Capture the cell that displays the provided text and extract its [x, y] central coordinate. 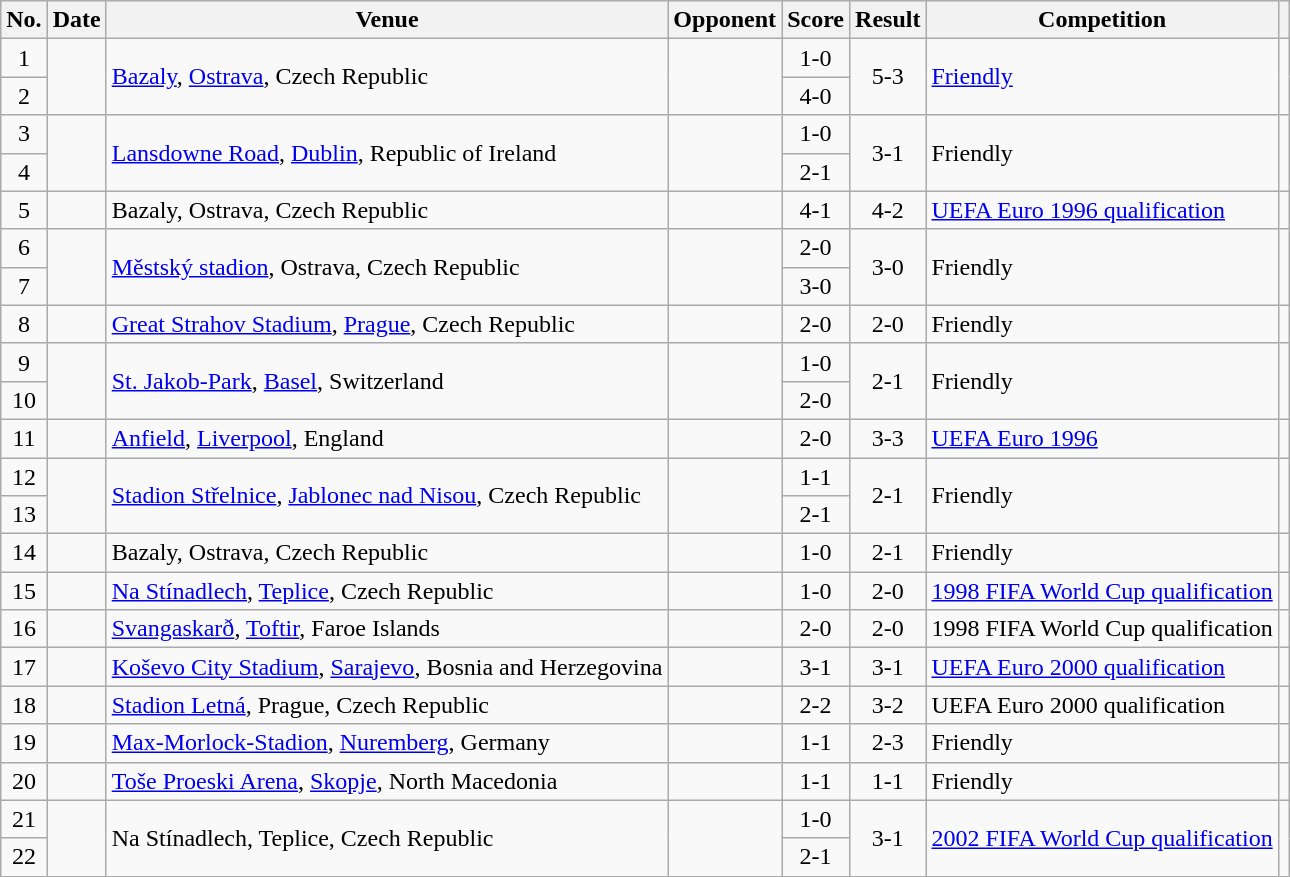
1 [24, 58]
4-1 [816, 210]
3-2 [888, 705]
Anfield, Liverpool, England [387, 438]
4 [24, 172]
17 [24, 667]
Městský stadion, Ostrava, Czech Republic [387, 267]
Score [816, 20]
Great Strahov Stadium, Prague, Czech Republic [387, 324]
6 [24, 248]
Max-Morlock-Stadion, Nuremberg, Germany [387, 743]
Venue [387, 20]
11 [24, 438]
UEFA Euro 1996 qualification [1102, 210]
19 [24, 743]
18 [24, 705]
4-2 [888, 210]
13 [24, 515]
St. Jakob-Park, Basel, Switzerland [387, 381]
12 [24, 477]
15 [24, 591]
21 [24, 819]
20 [24, 781]
Result [888, 20]
3-3 [888, 438]
22 [24, 857]
5 [24, 210]
2-3 [888, 743]
3 [24, 134]
Koševo City Stadium, Sarajevo, Bosnia and Herzegovina [387, 667]
Lansdowne Road, Dublin, Republic of Ireland [387, 153]
2002 FIFA World Cup qualification [1102, 838]
Stadion Střelnice, Jablonec nad Nisou, Czech Republic [387, 496]
2-2 [816, 705]
9 [24, 362]
Date [76, 20]
No. [24, 20]
Opponent [725, 20]
2 [24, 96]
16 [24, 629]
10 [24, 400]
Toše Proeski Arena, Skopje, North Macedonia [387, 781]
8 [24, 324]
Stadion Letná, Prague, Czech Republic [387, 705]
7 [24, 286]
4-0 [816, 96]
Competition [1102, 20]
5-3 [888, 77]
14 [24, 553]
Svangaskarð, Toftir, Faroe Islands [387, 629]
UEFA Euro 1996 [1102, 438]
